For the text-containing cell, return its midpoint in (x, y) coordinate format. 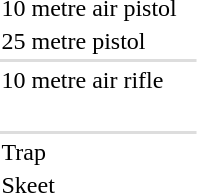
10 metre air rifle (89, 80)
25 metre pistol (89, 41)
Trap (89, 152)
